Return (X, Y) of the center of cell containing provided text 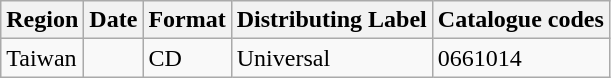
Date (114, 20)
Distributing Label (332, 20)
Universal (332, 58)
0661014 (520, 58)
Format (187, 20)
Taiwan (42, 58)
Region (42, 20)
CD (187, 58)
Catalogue codes (520, 20)
